From the cell containing the given text, extract its center point as (X, Y) coordinate. 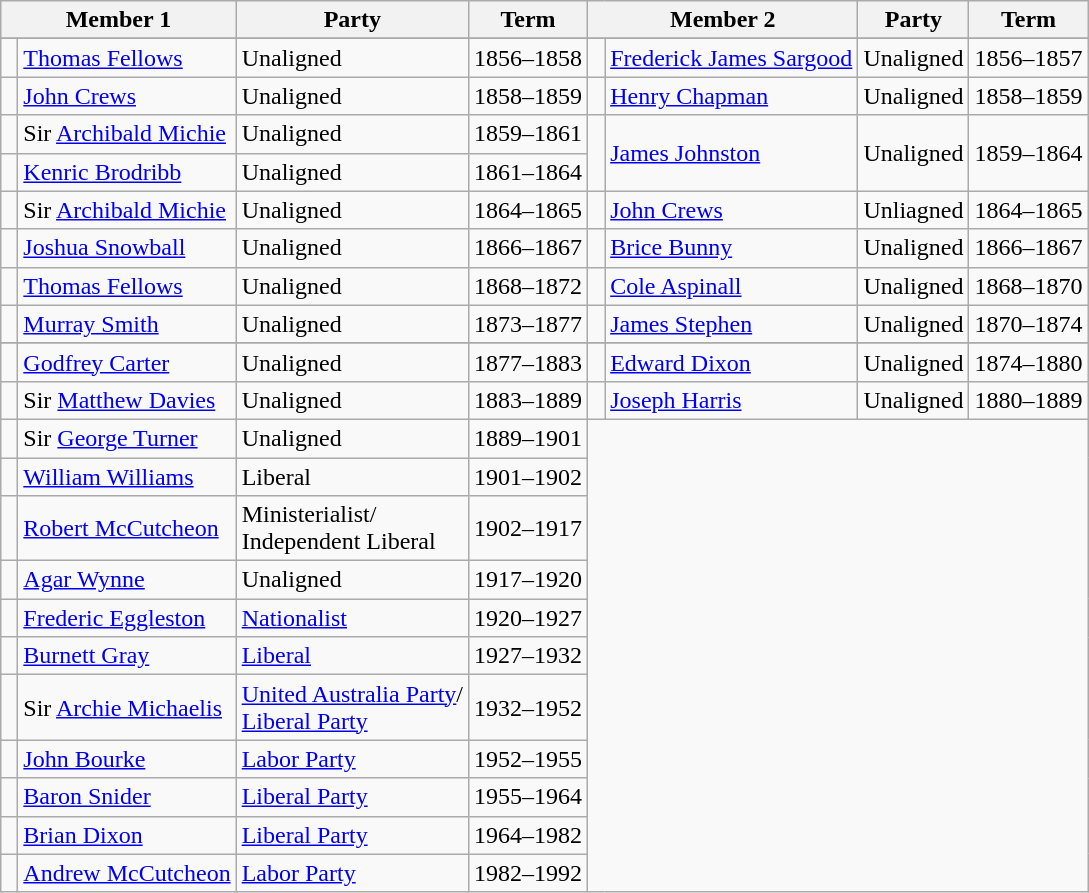
1927–1932 (528, 656)
Brian Dixon (127, 835)
Henry Chapman (732, 96)
1861–1864 (528, 172)
1856–1858 (528, 58)
1856–1857 (1028, 58)
Unliagned (914, 210)
Member 1 (118, 20)
Nationalist (352, 618)
Sir Matthew Davies (127, 400)
Kenric Brodribb (127, 172)
1870–1874 (1028, 324)
Murray Smith (127, 324)
Joshua Snowball (127, 248)
Robert McCutcheon (127, 528)
John Bourke (127, 759)
Joseph Harris (732, 400)
1874–1880 (1028, 362)
Frederic Eggleston (127, 618)
Brice Bunny (732, 248)
1880–1889 (1028, 400)
1964–1982 (528, 835)
1955–1964 (528, 797)
1859–1864 (1028, 153)
Sir George Turner (127, 438)
Ministerialist/Independent Liberal (352, 528)
1859–1861 (528, 134)
Edward Dixon (732, 362)
1920–1927 (528, 618)
Sir Archie Michaelis (127, 708)
1873–1877 (528, 324)
Andrew McCutcheon (127, 873)
1902–1917 (528, 528)
Cole Aspinall (732, 286)
1917–1920 (528, 580)
1952–1955 (528, 759)
James Johnston (732, 153)
1982–1992 (528, 873)
1868–1872 (528, 286)
James Stephen (732, 324)
William Williams (127, 477)
1901–1902 (528, 477)
Baron Snider (127, 797)
Burnett Gray (127, 656)
Agar Wynne (127, 580)
1883–1889 (528, 400)
Godfrey Carter (127, 362)
Frederick James Sargood (732, 58)
1877–1883 (528, 362)
Member 2 (723, 20)
United Australia Party/Liberal Party (352, 708)
1889–1901 (528, 438)
1868–1870 (1028, 286)
1932–1952 (528, 708)
